Detect which cell encompasses the target text, then output its [x, y] center coordinate. 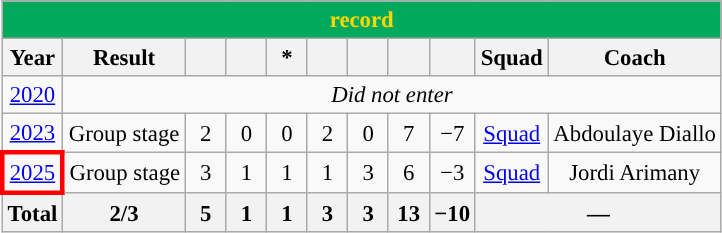
Abdoulaye Diallo [634, 134]
13 [408, 212]
Did not enter [392, 95]
Total [32, 212]
Coach [634, 58]
2020 [32, 95]
5 [206, 212]
record [362, 20]
2025 [32, 174]
2023 [32, 134]
7 [408, 134]
— [598, 212]
* [288, 58]
2/3 [124, 212]
Result [124, 58]
Year [32, 58]
−3 [452, 174]
Jordi Arimany [634, 174]
−10 [452, 212]
6 [408, 174]
−7 [452, 134]
